From the cell containing the given text, extract its center point as [x, y] coordinate. 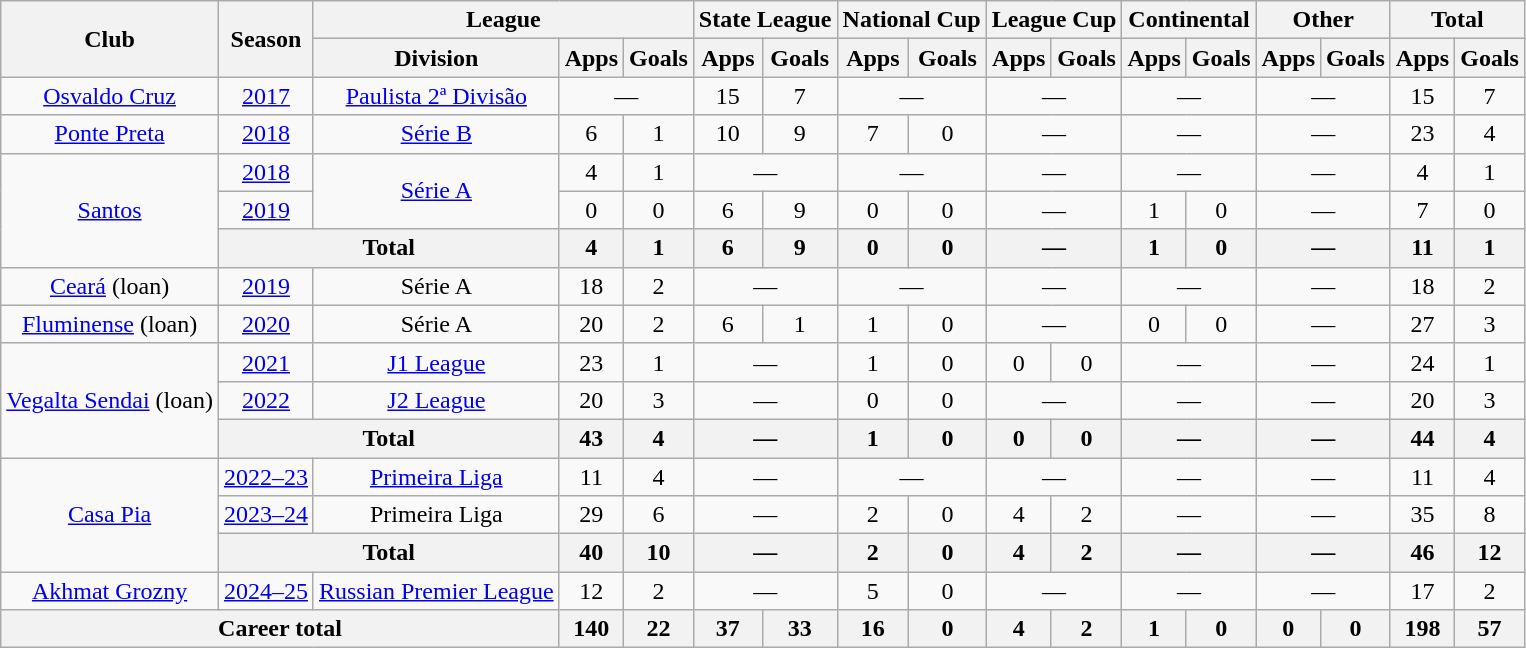
Casa Pia [110, 515]
5 [873, 591]
League Cup [1054, 20]
2022 [266, 400]
Série B [436, 134]
33 [800, 629]
27 [1422, 324]
Fluminense (loan) [110, 324]
J1 League [436, 362]
24 [1422, 362]
2017 [266, 96]
17 [1422, 591]
Santos [110, 210]
National Cup [912, 20]
2022–23 [266, 477]
Season [266, 39]
Division [436, 58]
Career total [280, 629]
Vegalta Sendai (loan) [110, 400]
Continental [1189, 20]
Club [110, 39]
2023–24 [266, 515]
Osvaldo Cruz [110, 96]
Russian Premier League [436, 591]
46 [1422, 553]
22 [659, 629]
2020 [266, 324]
Paulista 2ª Divisão [436, 96]
29 [591, 515]
Ceará (loan) [110, 286]
44 [1422, 438]
57 [1490, 629]
16 [873, 629]
40 [591, 553]
J2 League [436, 400]
Other [1323, 20]
League [503, 20]
198 [1422, 629]
2021 [266, 362]
35 [1422, 515]
8 [1490, 515]
140 [591, 629]
37 [728, 629]
2024–25 [266, 591]
Akhmat Grozny [110, 591]
43 [591, 438]
State League [765, 20]
Ponte Preta [110, 134]
